Pinpoint the cell where the given text exists, returning its [X, Y] midpoint coordinate. 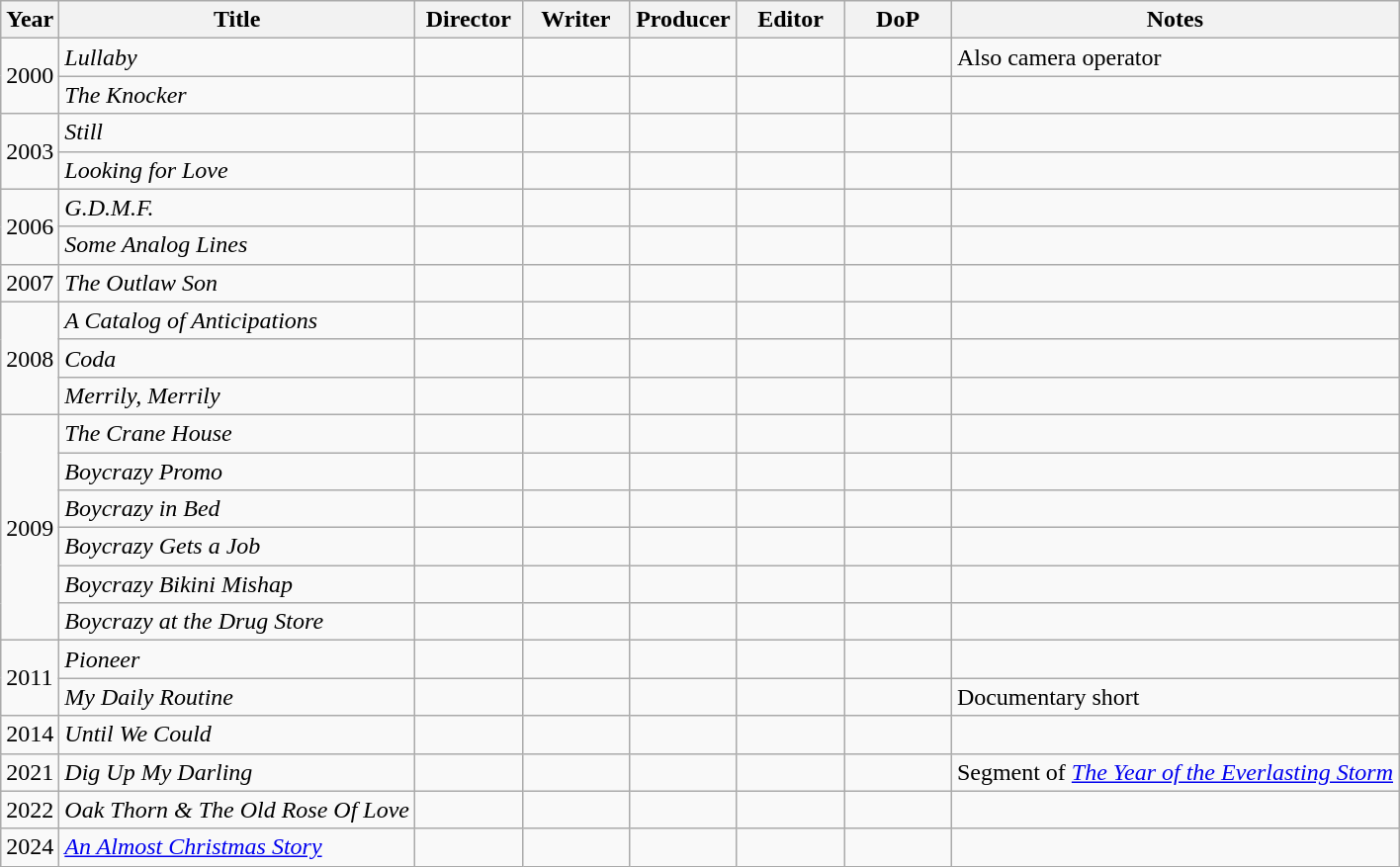
Still [237, 132]
The Knocker [237, 95]
2008 [30, 358]
G.D.M.F. [237, 208]
Notes [1175, 20]
DoP [898, 20]
An Almost Christmas Story [237, 847]
The Outlaw Son [237, 283]
Director [469, 20]
2011 [30, 678]
2009 [30, 527]
Dig Up My Darling [237, 772]
Segment of The Year of the Everlasting Storm [1175, 772]
Oak Thorn & The Old Rose Of Love [237, 810]
Boycrazy Gets a Job [237, 547]
2024 [30, 847]
Year [30, 20]
Looking for Love [237, 170]
Pioneer [237, 659]
Lullaby [237, 57]
Boycrazy Promo [237, 472]
The Crane House [237, 433]
Editor [791, 20]
2022 [30, 810]
Coda [237, 358]
Some Analog Lines [237, 245]
2021 [30, 772]
Writer [575, 20]
Boycrazy Bikini Mishap [237, 584]
Also camera operator [1175, 57]
Boycrazy in Bed [237, 509]
Title [237, 20]
Until We Could [237, 735]
Producer [684, 20]
2006 [30, 226]
2007 [30, 283]
2003 [30, 151]
2014 [30, 735]
2000 [30, 76]
Documentary short [1175, 697]
A Catalog of Anticipations [237, 320]
My Daily Routine [237, 697]
Boycrazy at the Drug Store [237, 622]
Merrily, Merrily [237, 395]
